Locate the cell with the specified text and output its (x, y) center coordinate. 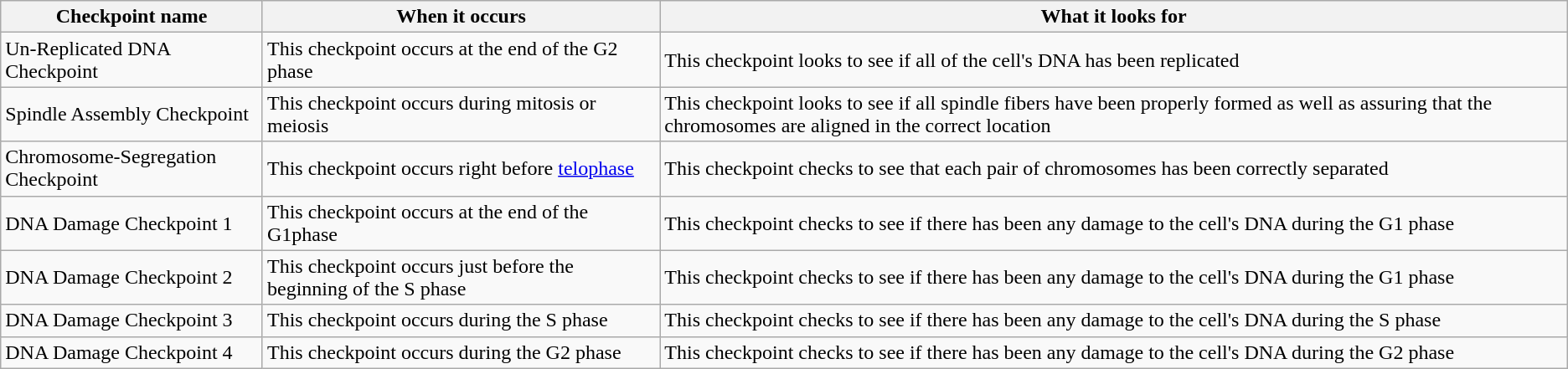
This checkpoint checks to see if there has been any damage to the cell's DNA during the G2 phase (1114, 352)
This checkpoint occurs during the S phase (461, 320)
This checkpoint occurs during mitosis or meiosis (461, 114)
This checkpoint occurs right before telophase (461, 169)
This checkpoint checks to see if there has been any damage to the cell's DNA during the S phase (1114, 320)
What it looks for (1114, 17)
This checkpoint occurs just before the beginning of the S phase (461, 278)
DNA Damage Checkpoint 3 (132, 320)
This checkpoint occurs during the G2 phase (461, 352)
When it occurs (461, 17)
DNA Damage Checkpoint 4 (132, 352)
DNA Damage Checkpoint 2 (132, 278)
Chromosome-Segregation Checkpoint (132, 169)
Spindle Assembly Checkpoint (132, 114)
Un-Replicated DNA Checkpoint (132, 60)
DNA Damage Checkpoint 1 (132, 223)
This checkpoint looks to see if all of the cell's DNA has been replicated (1114, 60)
This checkpoint occurs at the end of the G1phase (461, 223)
This checkpoint occurs at the end of the G2 phase (461, 60)
Checkpoint name (132, 17)
This checkpoint checks to see that each pair of chromosomes has been correctly separated (1114, 169)
